Search for the cell housing the specified text and yield its [X, Y] center coordinate. 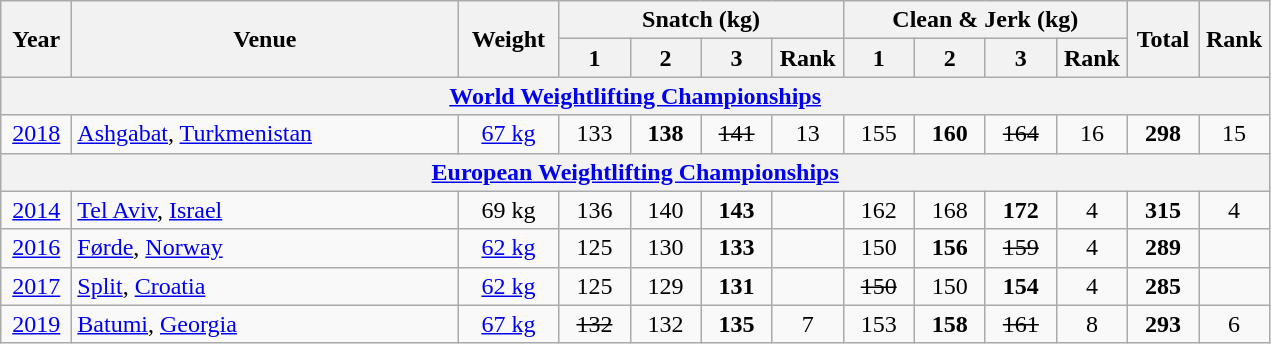
Ashgabat, Turkmenistan [265, 134]
Tel Aviv, Israel [265, 210]
140 [666, 210]
155 [878, 134]
162 [878, 210]
8 [1092, 324]
158 [950, 324]
136 [594, 210]
172 [1020, 210]
161 [1020, 324]
156 [950, 248]
Clean & Jerk (kg) [985, 20]
131 [736, 286]
168 [950, 210]
Førde, Norway [265, 248]
164 [1020, 134]
285 [1162, 286]
153 [878, 324]
Snatch (kg) [701, 20]
141 [736, 134]
Total [1162, 39]
13 [808, 134]
Split, Croatia [265, 286]
154 [1020, 286]
130 [666, 248]
293 [1162, 324]
143 [736, 210]
7 [808, 324]
159 [1020, 248]
6 [1234, 324]
289 [1162, 248]
129 [666, 286]
138 [666, 134]
Year [36, 39]
315 [1162, 210]
135 [736, 324]
2017 [36, 286]
Batumi, Georgia [265, 324]
2019 [36, 324]
16 [1092, 134]
Weight [508, 39]
15 [1234, 134]
298 [1162, 134]
160 [950, 134]
69 kg [508, 210]
Venue [265, 39]
2018 [36, 134]
2016 [36, 248]
European Weightlifting Championships [636, 172]
2014 [36, 210]
World Weightlifting Championships [636, 96]
